Output the [X, Y] coordinate of the center of the cell containing the given text.  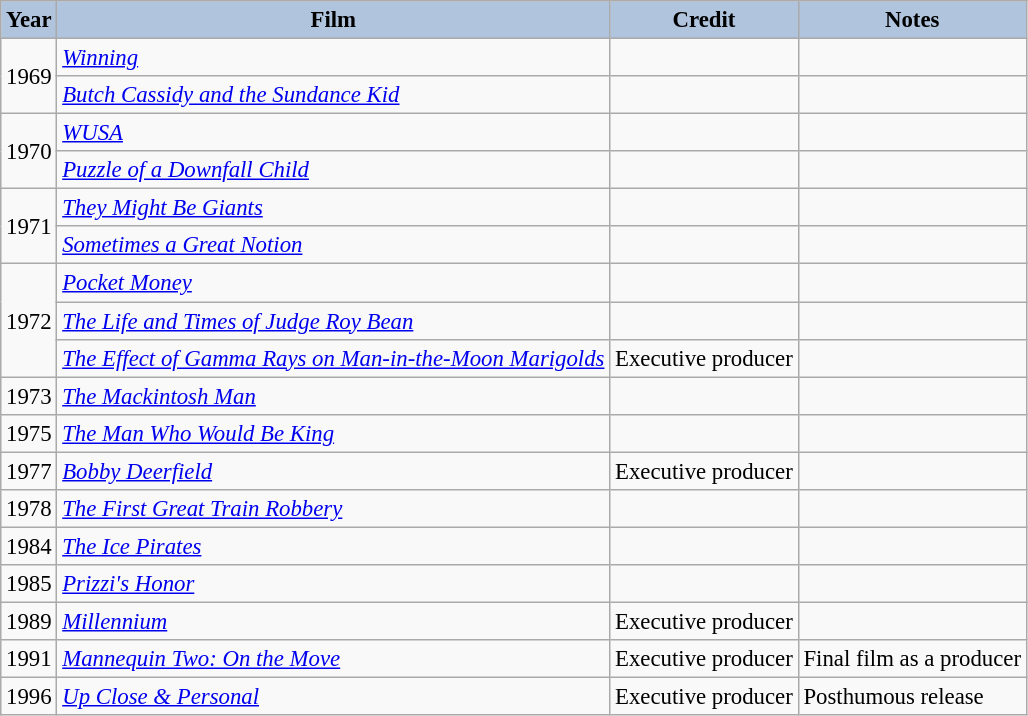
1969 [29, 76]
1985 [29, 584]
1973 [29, 396]
Film [334, 20]
WUSA [334, 133]
The Effect of Gamma Rays on Man-in-the-Moon Marigolds [334, 358]
1971 [29, 226]
1991 [29, 659]
Mannequin Two: On the Move [334, 659]
1977 [29, 471]
1996 [29, 697]
Year [29, 20]
The Ice Pirates [334, 546]
Pocket Money [334, 283]
Millennium [334, 621]
Final film as a producer [912, 659]
The First Great Train Robbery [334, 509]
Up Close & Personal [334, 697]
1978 [29, 509]
Winning [334, 58]
The Man Who Would Be King [334, 433]
Bobby Deerfield [334, 471]
Puzzle of a Downfall Child [334, 170]
1989 [29, 621]
1970 [29, 152]
The Life and Times of Judge Roy Bean [334, 321]
Credit [704, 20]
1972 [29, 320]
Prizzi's Honor [334, 584]
1984 [29, 546]
1975 [29, 433]
Butch Cassidy and the Sundance Kid [334, 95]
Posthumous release [912, 697]
Notes [912, 20]
They Might Be Giants [334, 208]
Sometimes a Great Notion [334, 245]
The Mackintosh Man [334, 396]
